Provide the [x, y] coordinate of the cell's center where the given text is located.  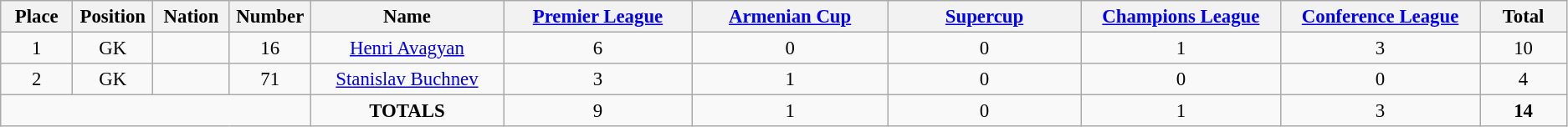
Stanislav Buchnev [407, 79]
Place [37, 17]
TOTALS [407, 111]
Henri Avagyan [407, 48]
Conference League [1380, 17]
Supercup [984, 17]
Position [113, 17]
71 [269, 79]
9 [598, 111]
Name [407, 17]
Total [1524, 17]
Champions League [1181, 17]
Nation [191, 17]
10 [1524, 48]
Armenian Cup [790, 17]
2 [37, 79]
Number [269, 17]
14 [1524, 111]
4 [1524, 79]
6 [598, 48]
Premier League [598, 17]
16 [269, 48]
